Return (X, Y) of the center of cell containing provided text 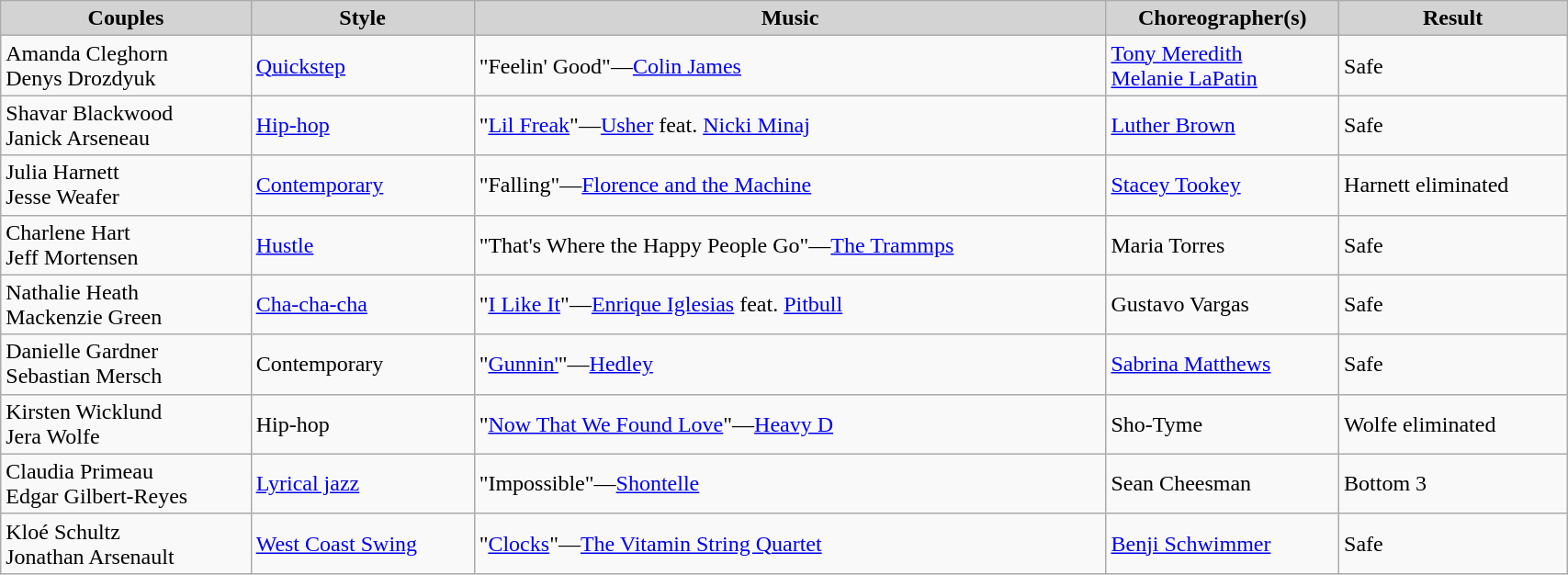
Choreographer(s) (1223, 18)
Lyrical jazz (362, 483)
Bottom 3 (1453, 483)
Stacey Tookey (1223, 186)
"I Like It"—Enrique Iglesias feat. Pitbull (790, 305)
Wolfe eliminated (1453, 424)
Luther Brown (1223, 125)
Shavar BlackwoodJanick Arseneau (126, 125)
Kloé SchultzJonathan Arsenault (126, 544)
Julia HarnettJesse Weafer (126, 186)
Harnett eliminated (1453, 186)
Kirsten WicklundJera Wolfe (126, 424)
Music (790, 18)
Style (362, 18)
Gustavo Vargas (1223, 305)
"Gunnin'"—Hedley (790, 364)
Sho-Tyme (1223, 424)
Tony MeredithMelanie LaPatin (1223, 66)
Nathalie HeathMackenzie Green (126, 305)
"That's Where the Happy People Go"—The Trammps (790, 244)
Claudia PrimeauEdgar Gilbert-Reyes (126, 483)
"Now That We Found Love"—Heavy D (790, 424)
"Clocks"—The Vitamin String Quartet (790, 544)
Charlene HartJeff Mortensen (126, 244)
Sabrina Matthews (1223, 364)
Danielle GardnerSebastian Mersch (126, 364)
Hustle (362, 244)
Benji Schwimmer (1223, 544)
Amanda CleghornDenys Drozdyuk (126, 66)
West Coast Swing (362, 544)
"Feelin' Good"—Colin James (790, 66)
Result (1453, 18)
Couples (126, 18)
"Lil Freak"—Usher feat. Nicki Minaj (790, 125)
Cha-cha-cha (362, 305)
"Falling"—Florence and the Machine (790, 186)
Sean Cheesman (1223, 483)
"Impossible"—Shontelle (790, 483)
Quickstep (362, 66)
Maria Torres (1223, 244)
